Provide the (X, Y) coordinate of the cell's center where the given text is located.  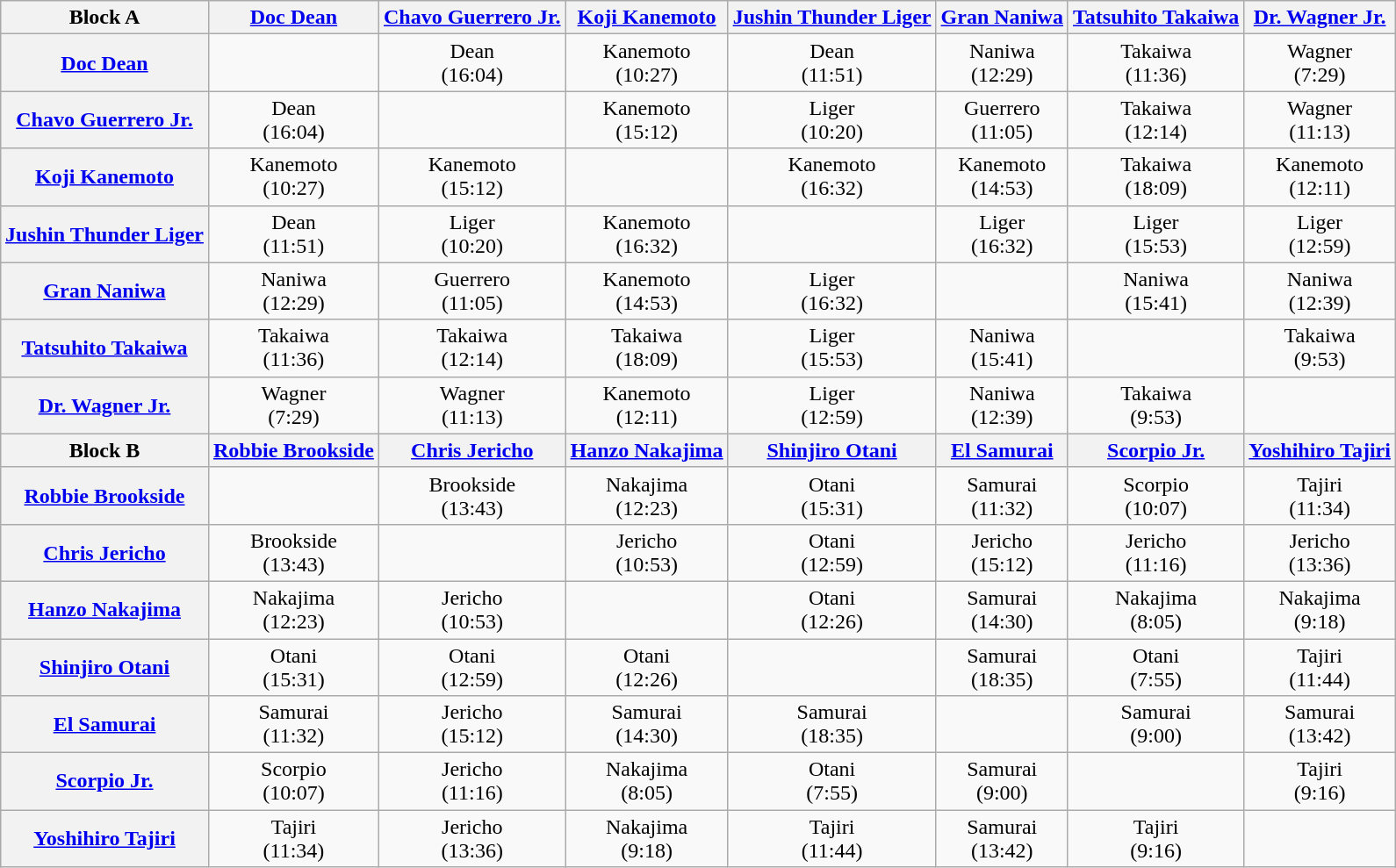
Block A (105, 18)
Block B (105, 450)
